Return (x, y) of the center of cell containing provided text 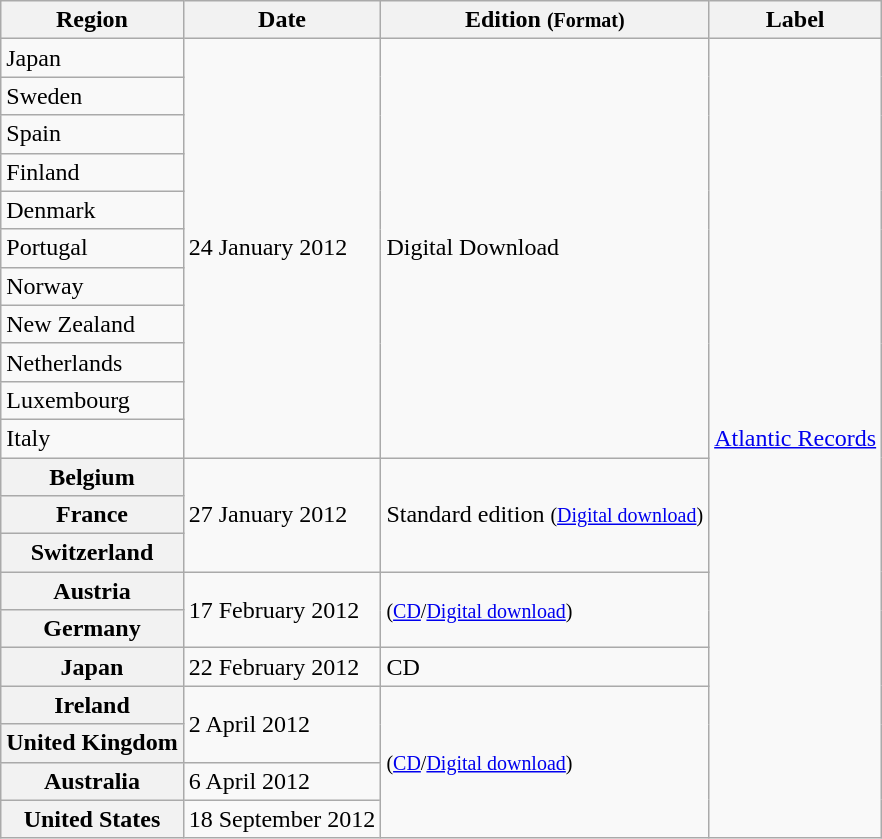
Luxembourg (92, 400)
Sweden (92, 96)
New Zealand (92, 324)
CD (545, 667)
Label (796, 20)
18 September 2012 (282, 819)
Belgium (92, 477)
France (92, 515)
United Kingdom (92, 743)
Australia (92, 781)
Edition (Format) (545, 20)
Netherlands (92, 362)
Switzerland (92, 553)
Ireland (92, 705)
Germany (92, 629)
Region (92, 20)
27 January 2012 (282, 515)
6 April 2012 (282, 781)
Finland (92, 172)
2 April 2012 (282, 724)
Austria (92, 591)
Spain (92, 134)
22 February 2012 (282, 667)
Denmark (92, 210)
United States (92, 819)
Portugal (92, 248)
Standard edition (Digital download) (545, 515)
17 February 2012 (282, 610)
Atlantic Records (796, 438)
Italy (92, 438)
Norway (92, 286)
Digital Download (545, 248)
Date (282, 20)
24 January 2012 (282, 248)
